Extract the (X, Y) coordinate from the center of the cell holding the provided text.  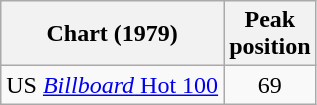
US Billboard Hot 100 (112, 85)
Peakposition (270, 34)
Chart (1979) (112, 34)
69 (270, 85)
